Identify which cell holds the provided text, then report its (X, Y) central coordinate. 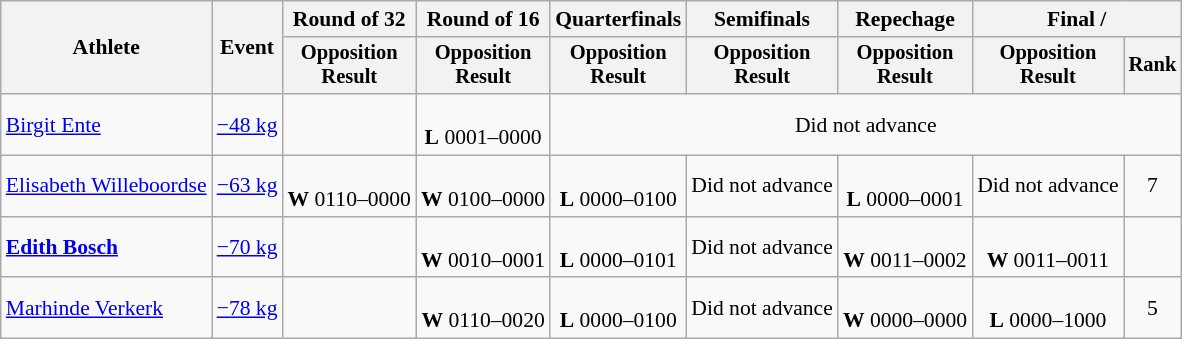
−63 kg (248, 186)
W 0110–0000 (350, 186)
Birgit Ente (106, 124)
5 (1153, 308)
L 0000–1000 (1048, 308)
L 0001–0000 (483, 124)
W 0100–0000 (483, 186)
Round of 32 (350, 19)
W 0010–0001 (483, 248)
Semifinals (762, 19)
Round of 16 (483, 19)
Final / (1076, 19)
Rank (1153, 66)
L 0000–0101 (618, 248)
7 (1153, 186)
W 0110–0020 (483, 308)
W 0011–0002 (905, 248)
W 0011–0011 (1048, 248)
−70 kg (248, 248)
−48 kg (248, 124)
Athlete (106, 48)
Quarterfinals (618, 19)
Elisabeth Willeboordse (106, 186)
Edith Bosch (106, 248)
Marhinde Verkerk (106, 308)
Event (248, 48)
−78 kg (248, 308)
Repechage (905, 19)
W 0000–0000 (905, 308)
L 0000–0001 (905, 186)
